From the cell containing the given text, extract its center point as (X, Y) coordinate. 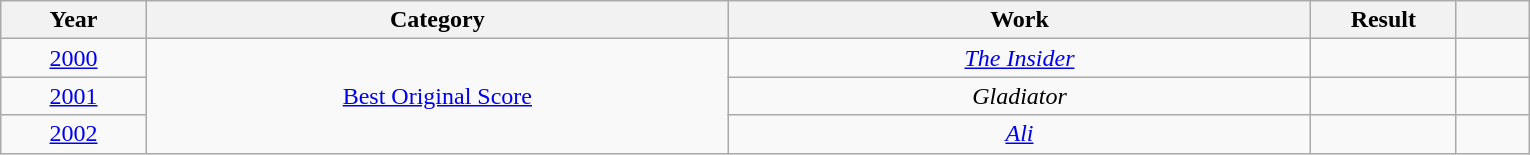
Gladiator (1019, 96)
Best Original Score (437, 96)
The Insider (1019, 58)
Year (74, 20)
2002 (74, 134)
Work (1019, 20)
Ali (1019, 134)
2001 (74, 96)
Category (437, 20)
2000 (74, 58)
Result (1384, 20)
